Extract the (x, y) coordinate from the center of the cell holding the provided text.  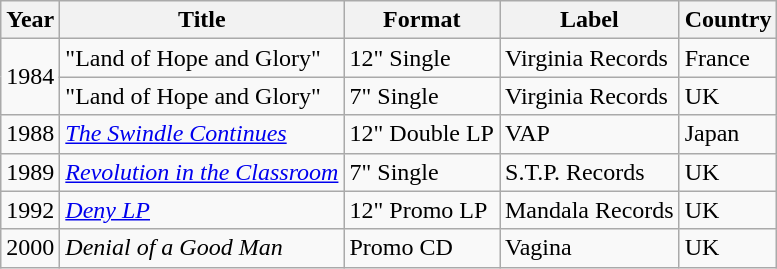
Mandala Records (590, 210)
1984 (30, 77)
12" Single (422, 58)
Vagina (590, 248)
The Swindle Continues (202, 134)
12" Double LP (422, 134)
Revolution in the Classroom (202, 172)
1989 (30, 172)
1988 (30, 134)
12" Promo LP (422, 210)
2000 (30, 248)
Denial of a Good Man (202, 248)
VAP (590, 134)
Deny LP (202, 210)
Format (422, 20)
Year (30, 20)
France (728, 58)
Japan (728, 134)
1992 (30, 210)
Promo CD (422, 248)
Country (728, 20)
S.T.P. Records (590, 172)
Label (590, 20)
Title (202, 20)
